Return [x, y] of the center of cell containing provided text 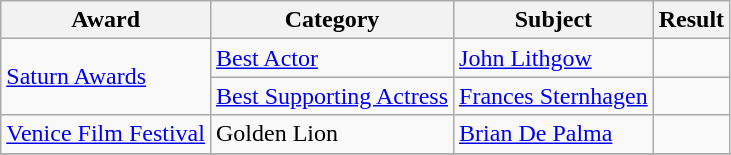
Golden Lion [332, 134]
Subject [554, 20]
Brian De Palma [554, 134]
Best Actor [332, 58]
Category [332, 20]
Frances Sternhagen [554, 96]
Best Supporting Actress [332, 96]
Saturn Awards [106, 77]
John Lithgow [554, 58]
Result [691, 20]
Venice Film Festival [106, 134]
Award [106, 20]
